For the text-containing cell, return its midpoint in (x, y) coordinate format. 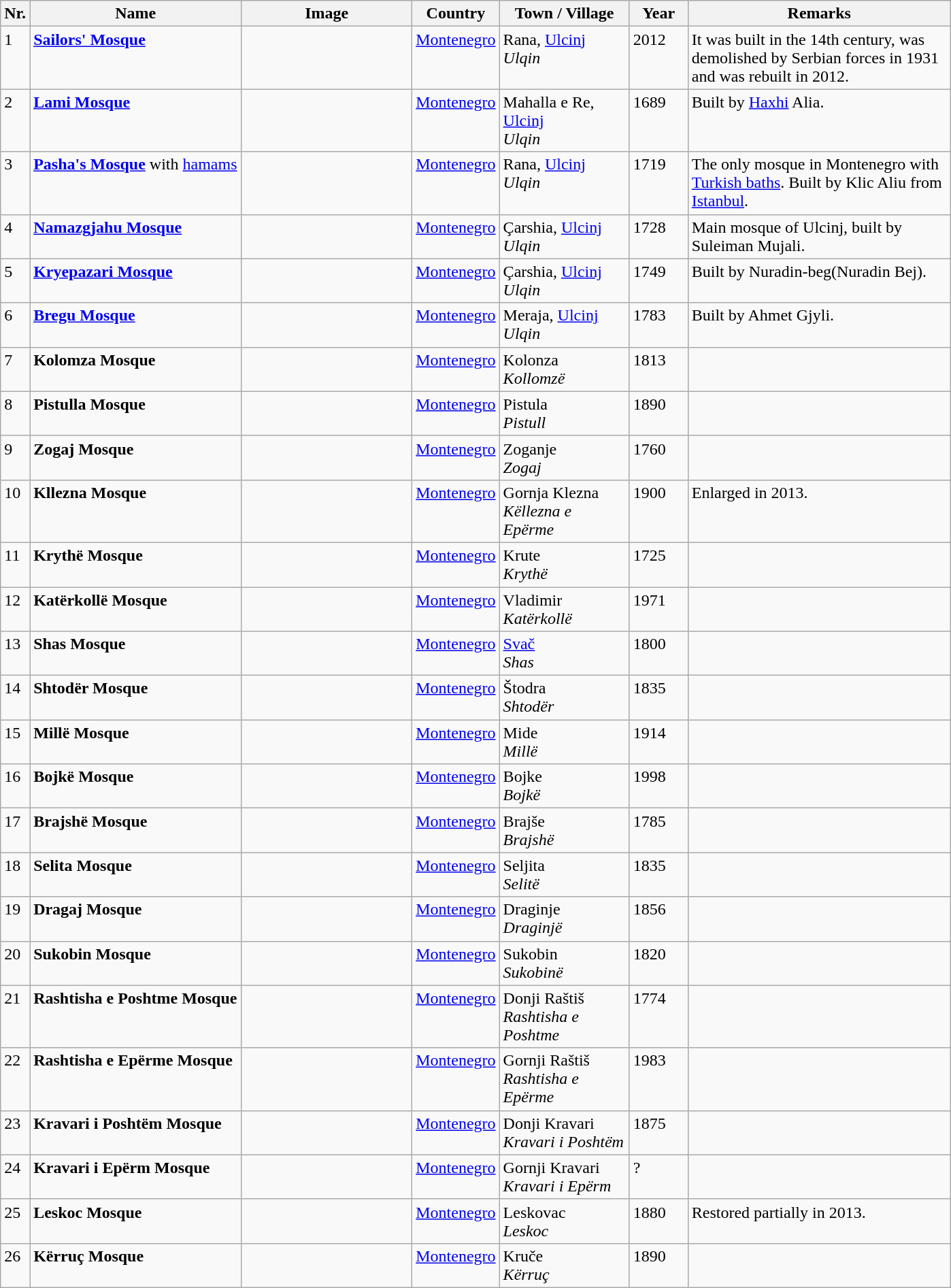
24 (15, 1177)
8 (15, 414)
1760 (658, 457)
15 (15, 742)
Name (136, 14)
Image (327, 14)
19 (15, 919)
4 (15, 237)
Kryepazari Mosque (136, 280)
1783 (658, 325)
Rashtisha e Poshtme Mosque (136, 1017)
18 (15, 875)
The only mosque in Montenegro with Turkish baths. Built by Klic Aliu from Istanbul. (819, 183)
23 (15, 1132)
Kolonza Kollomzë (565, 369)
Bojke Bojkë (565, 787)
10 (15, 511)
Mahalla e Re, Ulcinj Ulqin (565, 120)
Bregu Mosque (136, 325)
1749 (658, 280)
Kruče Kërruç (565, 1266)
Restored partially in 2013. (819, 1221)
Built by Nuradin-beg(Nuradin Bej). (819, 280)
Brajše Brajshë (565, 830)
Krute Krythë (565, 565)
Seljita Selitë (565, 875)
Kravari i Epërm Mosque (136, 1177)
Gornji Kravari Kravari i Epërm (565, 1177)
Namazgjahu Mosque (136, 237)
2012 (658, 58)
Bojkë Mosque (136, 787)
1856 (658, 919)
12 (15, 608)
1914 (658, 742)
Kravari i Poshtëm Mosque (136, 1132)
Svač Shas (565, 653)
16 (15, 787)
Built by Haxhi Alia. (819, 120)
Vladimir Katërkollë (565, 608)
Town / Village (565, 14)
1 (15, 58)
Dragaj Mosque (136, 919)
Sukobin Sukobinë (565, 963)
Kolomza Mosque (136, 369)
Leskoc Mosque (136, 1221)
Selita Mosque (136, 875)
1813 (658, 369)
1971 (658, 608)
Year (658, 14)
Donji Raštiš Rashtisha e Poshtme (565, 1017)
Country (456, 14)
20 (15, 963)
Kllezna Mosque (136, 511)
17 (15, 830)
1785 (658, 830)
9 (15, 457)
Štodra Shtodër (565, 698)
1728 (658, 237)
1820 (658, 963)
Pistula Pistull (565, 414)
Sailors' Mosque (136, 58)
Gornja Klezna Këllezna e Epërme (565, 511)
1774 (658, 1017)
Sukobin Mosque (136, 963)
6 (15, 325)
14 (15, 698)
1689 (658, 120)
25 (15, 1221)
Pasha's Mosque with hamams (136, 183)
Kërruç Mosque (136, 1266)
7 (15, 369)
Leskovac Leskoc (565, 1221)
Donji Kravari Kravari i Poshtëm (565, 1132)
Mide Millë (565, 742)
1998 (658, 787)
26 (15, 1266)
Nr. (15, 14)
Shtodër Mosque (136, 698)
? (658, 1177)
1983 (658, 1079)
Rashtisha e Epërme Mosque (136, 1079)
Krythë Mosque (136, 565)
Zoganje Zogaj (565, 457)
Gornji Raštiš Rashtisha e Epërme (565, 1079)
Meraja, Ulcinj Ulqin (565, 325)
1800 (658, 653)
1725 (658, 565)
1719 (658, 183)
Lami Mosque (136, 120)
5 (15, 280)
22 (15, 1079)
11 (15, 565)
Enlarged in 2013. (819, 511)
It was built in the 14th century, was demolished by Serbian forces in 1931 and was rebuilt in 2012. (819, 58)
Main mosque of Ulcinj, built by Suleiman Mujali. (819, 237)
1900 (658, 511)
Pistulla Mosque (136, 414)
Draginje Draginjë (565, 919)
Katërkollë Mosque (136, 608)
Brajshë Mosque (136, 830)
1880 (658, 1221)
3 (15, 183)
1875 (658, 1132)
Remarks (819, 14)
2 (15, 120)
Millë Mosque (136, 742)
13 (15, 653)
21 (15, 1017)
Built by Ahmet Gjyli. (819, 325)
Zogaj Mosque (136, 457)
Shas Mosque (136, 653)
